Return the [x, y] coordinate for the center point of the cell that contains the specified text.  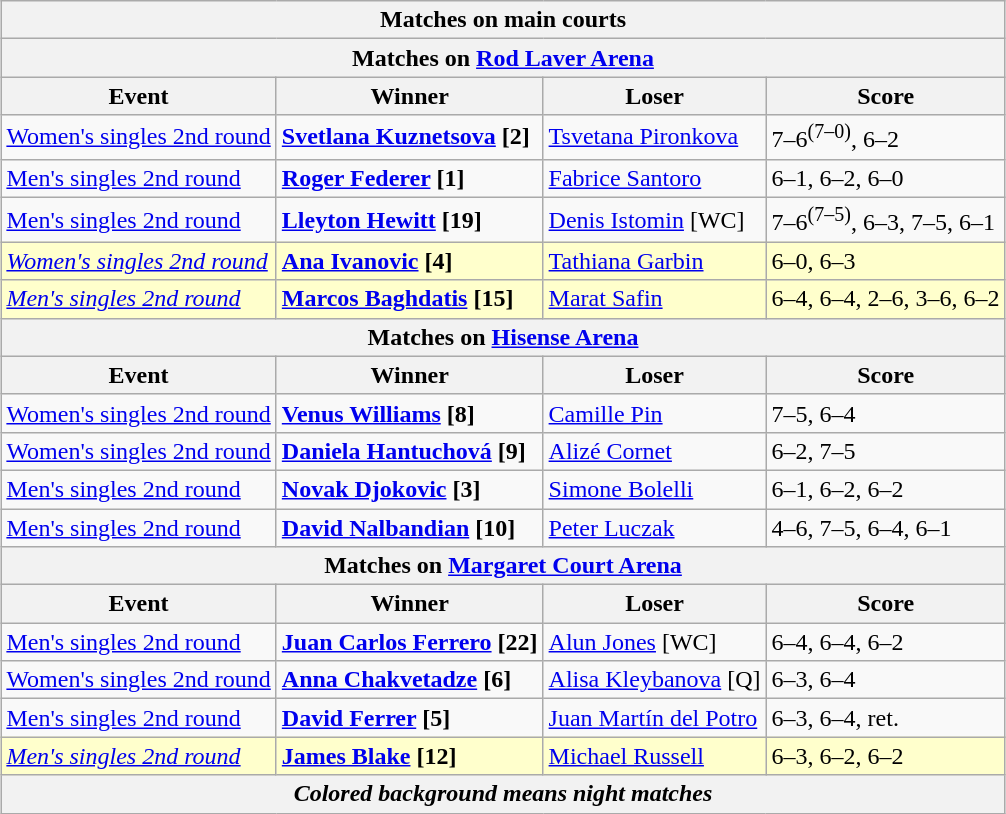
Novak Djokovic [3] [410, 489]
6–3, 6–4 [886, 680]
7–6(7–5), 6–3, 7–5, 6–1 [886, 220]
James Blake [12] [410, 756]
Simone Bolelli [654, 489]
Camille Pin [654, 413]
Anna Chakvetadze [6] [410, 680]
Matches on main courts [503, 20]
6–0, 6–3 [886, 261]
Michael Russell [654, 756]
Matches on Rod Laver Arena [503, 58]
Peter Luczak [654, 528]
Marcos Baghdatis [15] [410, 299]
Tsvetana Pironkova [654, 138]
Matches on Margaret Court Arena [503, 566]
Juan Carlos Ferrero [22] [410, 642]
Matches on Hisense Arena [503, 337]
Venus Williams [8] [410, 413]
6–1, 6–2, 6–0 [886, 178]
Alun Jones [WC] [654, 642]
David Ferrer [5] [410, 718]
6–3, 6–4, ret. [886, 718]
6–4, 6–4, 2–6, 3–6, 6–2 [886, 299]
Alisa Kleybanova [Q] [654, 680]
David Nalbandian [10] [410, 528]
6–3, 6–2, 6–2 [886, 756]
Colored background means night matches [503, 794]
6–2, 7–5 [886, 451]
6–1, 6–2, 6–2 [886, 489]
7–6(7–0), 6–2 [886, 138]
Juan Martín del Potro [654, 718]
Svetlana Kuznetsova [2] [410, 138]
Tathiana Garbin [654, 261]
Daniela Hantuchová [9] [410, 451]
Denis Istomin [WC] [654, 220]
Alizé Cornet [654, 451]
6–4, 6–4, 6–2 [886, 642]
Roger Federer [1] [410, 178]
Fabrice Santoro [654, 178]
4–6, 7–5, 6–4, 6–1 [886, 528]
Lleyton Hewitt [19] [410, 220]
Marat Safin [654, 299]
Ana Ivanovic [4] [410, 261]
7–5, 6–4 [886, 413]
